Capture the cell that displays the provided text and extract its (X, Y) central coordinate. 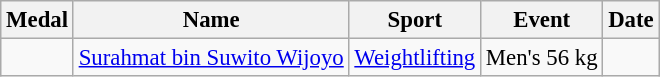
Date (631, 20)
Surahmat bin Suwito Wijoyo (211, 58)
Weightlifting (415, 58)
Sport (415, 20)
Name (211, 20)
Medal (38, 20)
Men's 56 kg (542, 58)
Event (542, 20)
